Extract the [x, y] coordinate from the center of the cell holding the provided text.  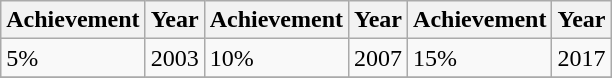
2003 [174, 58]
2007 [378, 58]
10% [276, 58]
15% [480, 58]
2017 [582, 58]
5% [73, 58]
